Identify which cell holds the provided text, then report its [x, y] central coordinate. 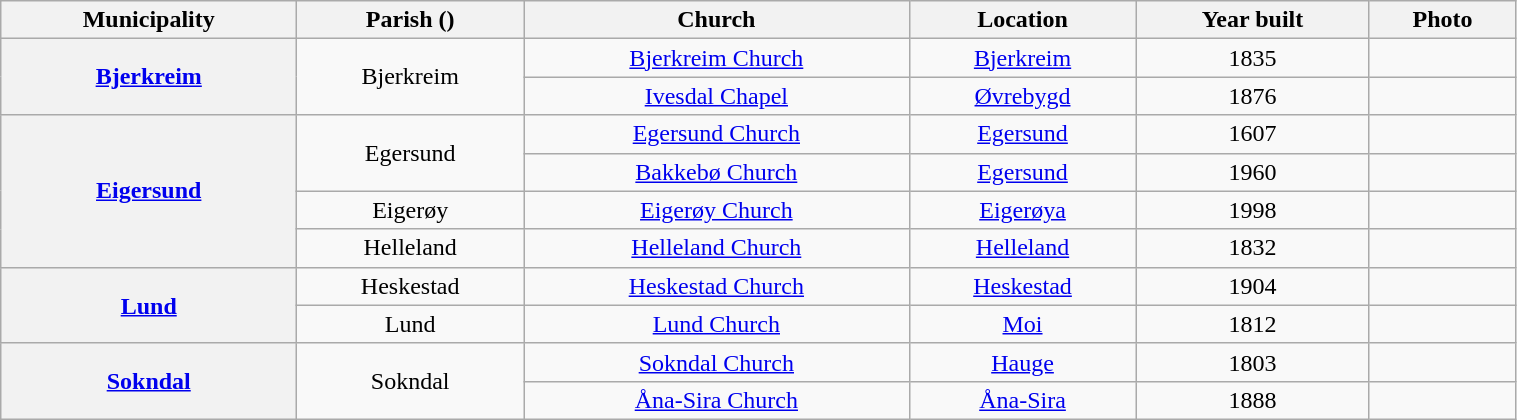
Ivesdal Chapel [716, 96]
1607 [1252, 134]
Helleland Church [716, 248]
1812 [1252, 324]
Moi [1022, 324]
1888 [1252, 400]
Heskestad Church [716, 286]
Parish () [410, 20]
Municipality [149, 20]
Åna-Sira [1022, 400]
Bjerkreim Church [716, 58]
1835 [1252, 58]
Bakkebø Church [716, 172]
Eigersund [149, 191]
Åna-Sira Church [716, 400]
1832 [1252, 248]
1904 [1252, 286]
Lund Church [716, 324]
Eigerøya [1022, 210]
1876 [1252, 96]
Year built [1252, 20]
Location [1022, 20]
Eigerøy Church [716, 210]
Øvrebygd [1022, 96]
Photo [1442, 20]
1803 [1252, 362]
Church [716, 20]
Eigerøy [410, 210]
Hauge [1022, 362]
Sokndal Church [716, 362]
Egersund Church [716, 134]
1960 [1252, 172]
1998 [1252, 210]
